For the text-containing cell, return its midpoint in (x, y) coordinate format. 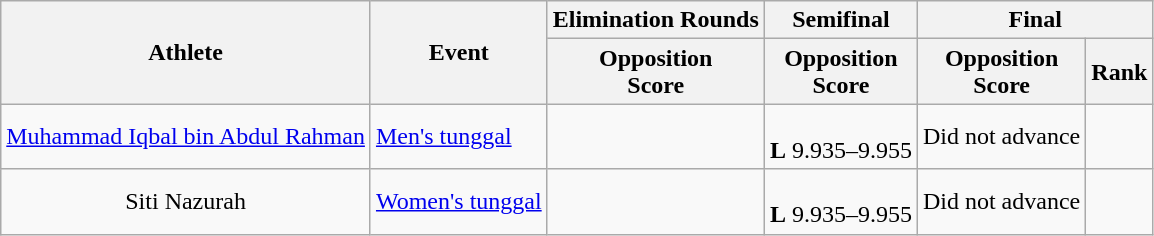
Elimination Rounds (656, 20)
Muhammad Iqbal bin Abdul Rahman (186, 136)
Siti Nazurah (186, 202)
Men's tunggal (458, 136)
Semifinal (840, 20)
Women's tunggal (458, 202)
Event (458, 52)
Final (1034, 20)
Rank (1120, 72)
Athlete (186, 52)
